Search for the cell housing the specified text and yield its [X, Y] center coordinate. 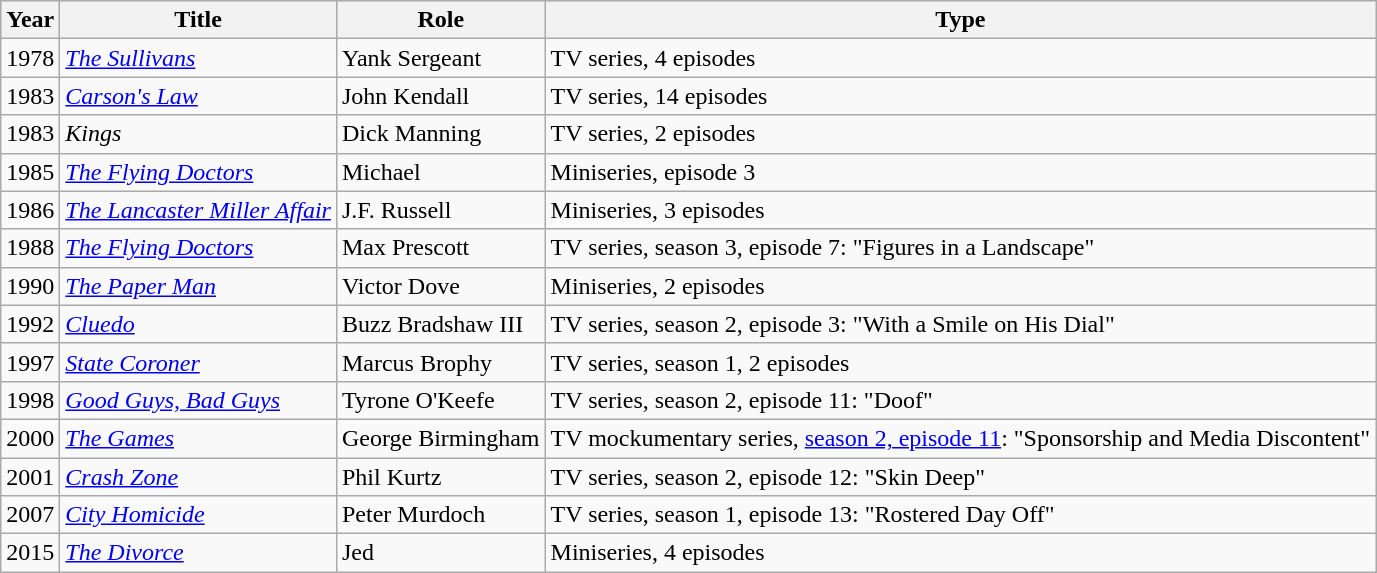
J.F. Russell [440, 210]
1985 [30, 172]
The Games [198, 438]
TV series, season 2, episode 12: "Skin Deep" [960, 477]
Phil Kurtz [440, 477]
Miniseries, 4 episodes [960, 553]
1978 [30, 58]
The Divorce [198, 553]
1986 [30, 210]
City Homicide [198, 515]
1997 [30, 362]
TV series, 2 episodes [960, 134]
Miniseries, 2 episodes [960, 286]
Kings [198, 134]
TV series, season 3, episode 7: "Figures in a Landscape" [960, 248]
1990 [30, 286]
Dick Manning [440, 134]
Jed [440, 553]
Buzz Bradshaw III [440, 324]
Max Prescott [440, 248]
The Paper Man [198, 286]
2015 [30, 553]
2007 [30, 515]
The Sullivans [198, 58]
1998 [30, 400]
1988 [30, 248]
Type [960, 20]
2000 [30, 438]
2001 [30, 477]
The Lancaster Miller Affair [198, 210]
George Birmingham [440, 438]
Title [198, 20]
Miniseries, episode 3 [960, 172]
TV series, 14 episodes [960, 96]
Good Guys, Bad Guys [198, 400]
Michael [440, 172]
Year [30, 20]
Yank Sergeant [440, 58]
TV series, season 1, 2 episodes [960, 362]
TV series, season 2, episode 11: "Doof" [960, 400]
Victor Dove [440, 286]
State Coroner [198, 362]
Crash Zone [198, 477]
Peter Murdoch [440, 515]
Cluedo [198, 324]
Tyrone O'Keefe [440, 400]
TV series, season 1, episode 13: "Rostered Day Off" [960, 515]
TV series, season 2, episode 3: "With a Smile on His Dial" [960, 324]
Marcus Brophy [440, 362]
Carson's Law [198, 96]
1992 [30, 324]
Role [440, 20]
TV mockumentary series, season 2, episode 11: "Sponsorship and Media Discontent" [960, 438]
Miniseries, 3 episodes [960, 210]
John Kendall [440, 96]
TV series, 4 episodes [960, 58]
